From the cell containing the given text, extract its center point as (X, Y) coordinate. 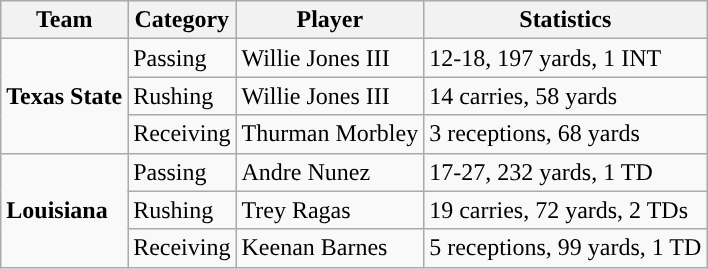
Team (64, 20)
12-18, 197 yards, 1 INT (566, 58)
Keenan Barnes (330, 248)
3 receptions, 68 yards (566, 134)
Statistics (566, 20)
19 carries, 72 yards, 2 TDs (566, 210)
Category (182, 20)
Player (330, 20)
Thurman Morbley (330, 134)
14 carries, 58 yards (566, 96)
17-27, 232 yards, 1 TD (566, 172)
Andre Nunez (330, 172)
Texas State (64, 96)
Trey Ragas (330, 210)
5 receptions, 99 yards, 1 TD (566, 248)
Louisiana (64, 210)
